Locate the cell with the specified text and output its [x, y] center coordinate. 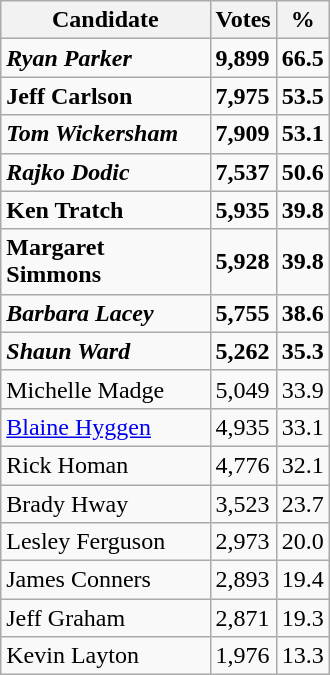
35.3 [302, 351]
Blaine Hyggen [106, 427]
7,909 [243, 134]
38.6 [302, 313]
Rajko Dodic [106, 172]
4,776 [243, 465]
Votes [243, 20]
Candidate [106, 20]
5,935 [243, 210]
Michelle Madge [106, 389]
5,928 [243, 262]
33.1 [302, 427]
Ken Tratch [106, 210]
2,893 [243, 580]
32.1 [302, 465]
Tom Wickersham [106, 134]
2,973 [243, 542]
Brady Hway [106, 503]
13.3 [302, 656]
23.7 [302, 503]
5,262 [243, 351]
Jeff Carlson [106, 96]
50.6 [302, 172]
Jeff Graham [106, 618]
Lesley Ferguson [106, 542]
Kevin Layton [106, 656]
53.1 [302, 134]
19.4 [302, 580]
3,523 [243, 503]
Margaret Simmons [106, 262]
9,899 [243, 58]
66.5 [302, 58]
33.9 [302, 389]
% [302, 20]
Shaun Ward [106, 351]
Rick Homan [106, 465]
19.3 [302, 618]
53.5 [302, 96]
7,537 [243, 172]
5,049 [243, 389]
2,871 [243, 618]
Barbara Lacey [106, 313]
James Conners [106, 580]
5,755 [243, 313]
4,935 [243, 427]
1,976 [243, 656]
20.0 [302, 542]
7,975 [243, 96]
Ryan Parker [106, 58]
